Determine the [X, Y] coordinate at the center of the cell enclosing the given text.  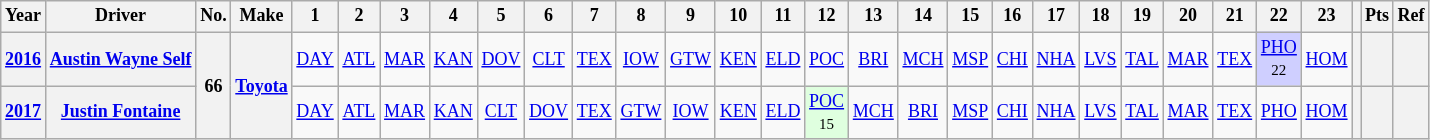
Toyota [262, 86]
12 [827, 16]
10 [738, 16]
18 [1100, 16]
PHO [1280, 113]
66 [214, 86]
2 [359, 16]
20 [1188, 16]
2016 [24, 59]
PHO22 [1280, 59]
Make [262, 16]
Year [24, 16]
8 [641, 16]
2017 [24, 113]
6 [549, 16]
22 [1280, 16]
11 [783, 16]
Austin Wayne Self [120, 59]
15 [970, 16]
16 [1013, 16]
19 [1142, 16]
13 [873, 16]
Driver [120, 16]
17 [1056, 16]
Pts [1378, 16]
3 [405, 16]
Justin Fontaine [120, 113]
Ref [1411, 16]
9 [691, 16]
23 [1326, 16]
POC [827, 59]
5 [501, 16]
21 [1235, 16]
1 [315, 16]
POC15 [827, 113]
No. [214, 16]
4 [453, 16]
14 [923, 16]
7 [594, 16]
